Pinpoint the cell where the given text exists, returning its [x, y] midpoint coordinate. 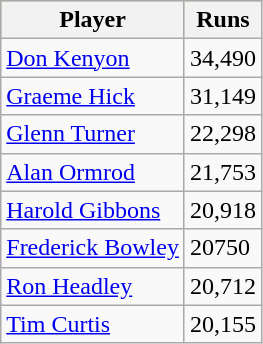
20,712 [222, 286]
Alan Ormrod [93, 172]
20,155 [222, 324]
Ron Headley [93, 286]
Harold Gibbons [93, 210]
Frederick Bowley [93, 248]
Graeme Hick [93, 96]
22,298 [222, 134]
20,918 [222, 210]
34,490 [222, 58]
20750 [222, 248]
21,753 [222, 172]
Don Kenyon [93, 58]
Player [93, 20]
31,149 [222, 96]
Tim Curtis [93, 324]
Runs [222, 20]
Glenn Turner [93, 134]
